Capture the cell that displays the provided text and extract its [X, Y] central coordinate. 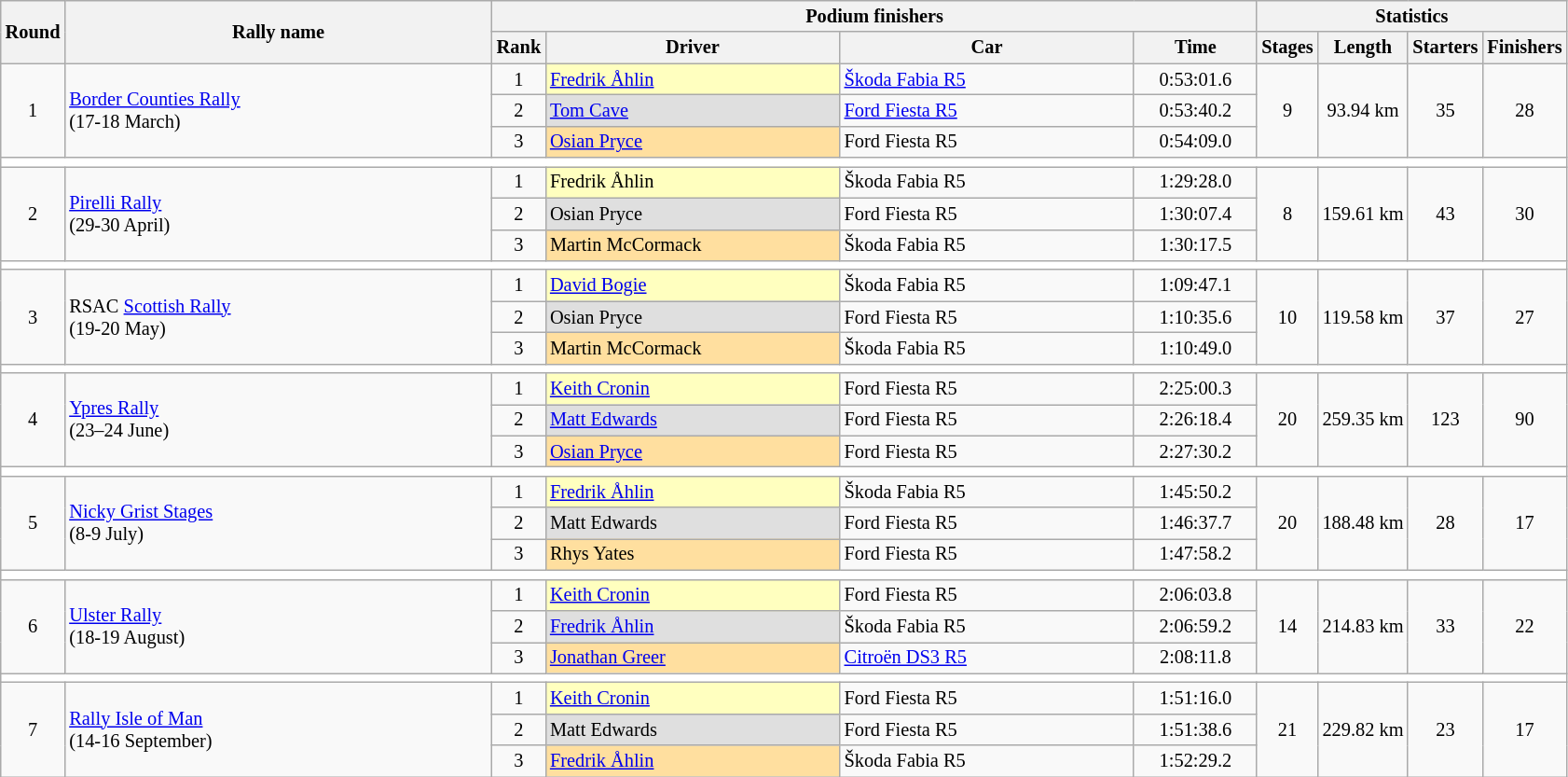
14 [1286, 627]
9 [1286, 110]
1:10:49.0 [1195, 348]
Starters [1445, 48]
214.83 km [1363, 627]
188.48 km [1363, 522]
2:26:18.4 [1195, 420]
2:25:00.3 [1195, 389]
90 [1524, 420]
8 [1286, 213]
159.61 km [1363, 213]
RSAC Scottish Rally(19-20 May) [278, 317]
43 [1445, 213]
21 [1286, 729]
10 [1286, 317]
2:08:11.8 [1195, 658]
1:51:38.6 [1195, 729]
Ypres Rally (23–24 June) [278, 420]
27 [1524, 317]
33 [1445, 627]
23 [1445, 729]
0:53:01.6 [1195, 79]
259.35 km [1363, 420]
2:27:30.2 [1195, 451]
93.94 km [1363, 110]
Ulster Rally(18-19 August) [278, 627]
22 [1524, 627]
Pirelli Rally(29-30 April) [278, 213]
1:30:17.5 [1195, 245]
Round [34, 32]
35 [1445, 110]
2:06:03.8 [1195, 595]
Podium finishers [874, 16]
119.58 km [1363, 317]
Rally name [278, 32]
Rank [518, 48]
Stages [1286, 48]
Jonathan Greer [693, 658]
David Bogie [693, 285]
Car [987, 48]
4 [34, 420]
Rhys Yates [693, 554]
Nicky Grist Stages(8-9 July) [278, 522]
Border Counties Rally(17-18 March) [278, 110]
1:46:37.7 [1195, 523]
Tom Cave [693, 110]
Rally Isle of Man(14-16 September) [278, 729]
123 [1445, 420]
6 [34, 627]
1:09:47.1 [1195, 285]
Statistics [1411, 16]
1:47:58.2 [1195, 554]
Finishers [1524, 48]
30 [1524, 213]
0:53:40.2 [1195, 110]
5 [34, 522]
1:52:29.2 [1195, 761]
1:10:35.6 [1195, 317]
7 [34, 729]
1:30:07.4 [1195, 214]
Length [1363, 48]
1:29:28.0 [1195, 182]
1:51:16.0 [1195, 698]
0:54:09.0 [1195, 142]
37 [1445, 317]
2:06:59.2 [1195, 626]
Time [1195, 48]
Citroën DS3 R5 [987, 658]
1:45:50.2 [1195, 492]
Driver [693, 48]
229.82 km [1363, 729]
